Determine the (x, y) coordinate at the center of the cell enclosing the given text.  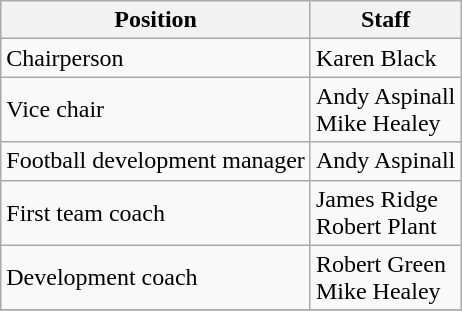
Andy Aspinall (385, 161)
James Ridge Robert Plant (385, 212)
Andy Aspinall Mike Healey (385, 110)
Position (156, 20)
Development coach (156, 278)
Chairperson (156, 58)
First team coach (156, 212)
Robert Green Mike Healey (385, 278)
Vice chair (156, 110)
Football development manager (156, 161)
Staff (385, 20)
Karen Black (385, 58)
